Extract the (X, Y) coordinate from the center of the cell holding the provided text.  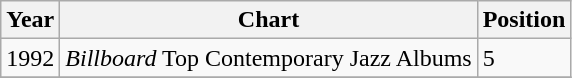
Billboard Top Contemporary Jazz Albums (268, 58)
Chart (268, 20)
5 (524, 58)
1992 (30, 58)
Position (524, 20)
Year (30, 20)
